Detect which cell encompasses the target text, then output its [X, Y] center coordinate. 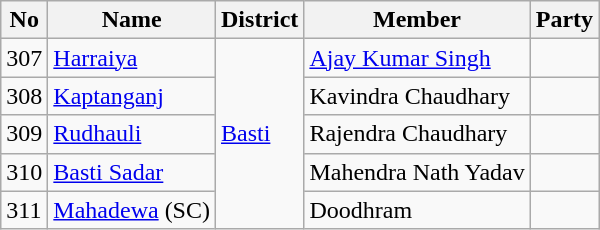
Mahendra Nath Yadav [417, 172]
309 [24, 134]
Kavindra Chaudhary [417, 96]
Basti [260, 134]
Ajay Kumar Singh [417, 58]
Member [417, 20]
Doodhram [417, 210]
District [260, 20]
311 [24, 210]
Mahadewa (SC) [132, 210]
Kaptanganj [132, 96]
310 [24, 172]
Harraiya [132, 58]
308 [24, 96]
Basti Sadar [132, 172]
Rajendra Chaudhary [417, 134]
No [24, 20]
Party [564, 20]
Name [132, 20]
307 [24, 58]
Rudhauli [132, 134]
